Detect which cell encompasses the target text, then output its (x, y) center coordinate. 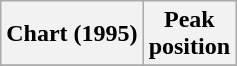
Peakposition (189, 34)
Chart (1995) (72, 34)
